Search for the cell housing the specified text and yield its [X, Y] center coordinate. 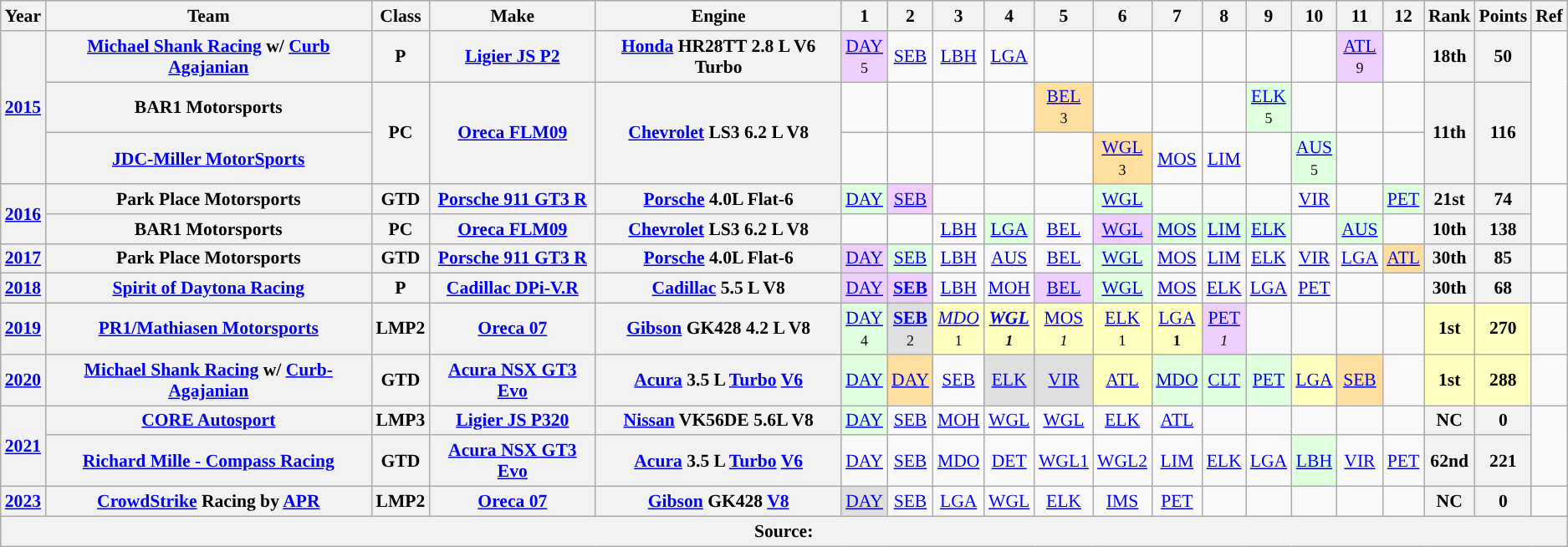
ATL9 [1360, 57]
PET1 [1224, 330]
JDC-Miller MotorSports [208, 159]
Michael Shank Racing w/ Curb Agajanian [208, 57]
Source: [784, 531]
85 [1503, 258]
3 [958, 16]
MOS1 [1064, 330]
288 [1503, 380]
Class [401, 16]
Gibson GK428 V8 [718, 502]
11 [1360, 16]
LGA1 [1177, 330]
18th [1450, 57]
DET [1009, 462]
21st [1450, 199]
2018 [23, 289]
9 [1269, 16]
11th [1450, 133]
2 [910, 16]
IMS [1122, 502]
SEB2 [910, 330]
Nissan VK56DE 5.6L V8 [718, 421]
1 [865, 16]
116 [1503, 133]
6 [1122, 16]
Points [1503, 16]
2023 [23, 502]
PR1/Mathiasen Motorsports [208, 330]
Michael Shank Racing w/ Curb-Agajanian [208, 380]
2020 [23, 380]
LMP3 [401, 421]
Gibson GK428 4.2 L V8 [718, 330]
Cadillac DPi-V.R [512, 289]
62nd [1450, 462]
AUS5 [1314, 159]
2017 [23, 258]
CORE Autosport [208, 421]
WGL2 [1122, 462]
DAY4 [865, 330]
10 [1314, 16]
DAY5 [865, 57]
MDO1 [958, 330]
10th [1450, 229]
Rank [1450, 16]
8 [1224, 16]
4 [1009, 16]
12 [1403, 16]
221 [1503, 462]
68 [1503, 289]
2016 [23, 214]
WGL3 [1122, 159]
BEL3 [1064, 107]
2021 [23, 447]
CrowdStrike Racing by APR [208, 502]
7 [1177, 16]
ELK5 [1269, 107]
Cadillac 5.5 L V8 [718, 289]
Ref [1549, 16]
ELK1 [1122, 330]
138 [1503, 229]
Spirit of Daytona Racing [208, 289]
Honda HR28TT 2.8 L V6 Turbo [718, 57]
2015 [23, 107]
Team [208, 16]
Engine [718, 16]
2019 [23, 330]
Year [23, 16]
Ligier JS P2 [512, 57]
Make [512, 16]
50 [1503, 57]
Ligier JS P320 [512, 421]
Richard Mille - Compass Racing [208, 462]
270 [1503, 330]
CLT [1224, 380]
74 [1503, 199]
5 [1064, 16]
